Scan for the cell matching the given text and deliver its [X, Y] coordinate at center. 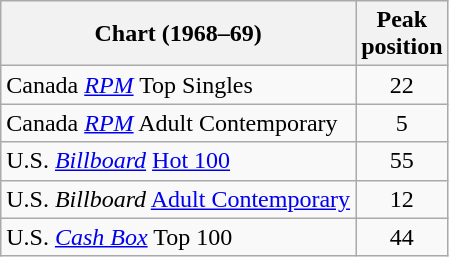
12 [402, 199]
Chart (1968–69) [178, 34]
Canada RPM Adult Contemporary [178, 123]
5 [402, 123]
Peakposition [402, 34]
Canada RPM Top Singles [178, 85]
55 [402, 161]
U.S. Billboard Adult Contemporary [178, 199]
U.S. Billboard Hot 100 [178, 161]
44 [402, 237]
U.S. Cash Box Top 100 [178, 237]
22 [402, 85]
